Pinpoint the cell where the given text exists, returning its [x, y] midpoint coordinate. 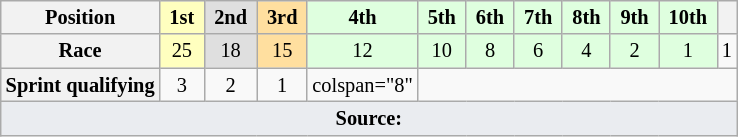
colspan="8" [362, 85]
15 [282, 51]
3rd [282, 17]
8th [586, 17]
25 [182, 51]
8 [490, 51]
4 [586, 51]
10th [688, 17]
2nd [230, 17]
4th [362, 17]
6th [490, 17]
12 [362, 51]
Race [80, 51]
6 [538, 51]
Position [80, 17]
9th [634, 17]
18 [230, 51]
7th [538, 17]
10 [442, 51]
3 [182, 85]
1st [182, 17]
Sprint qualifying [80, 85]
5th [442, 17]
Source: [369, 118]
